Detect which cell encompasses the target text, then output its [x, y] center coordinate. 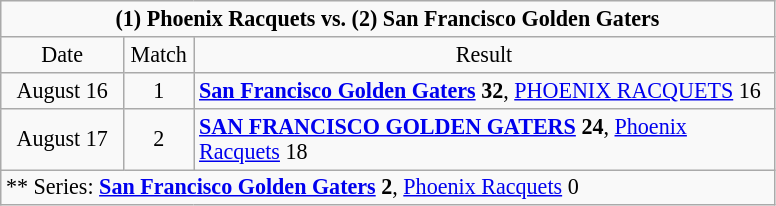
Result [484, 54]
2 [159, 138]
(1) Phoenix Racquets vs. (2) San Francisco Golden Gaters [388, 18]
August 16 [62, 90]
San Francisco Golden Gaters 32, PHOENIX RACQUETS 16 [484, 90]
SAN FRANCISCO GOLDEN GATERS 24, Phoenix Racquets 18 [484, 138]
August 17 [62, 138]
** Series: San Francisco Golden Gaters 2, Phoenix Racquets 0 [388, 187]
Date [62, 54]
Match [159, 54]
1 [159, 90]
